Extract the [x, y] coordinate from the center of the cell holding the provided text.  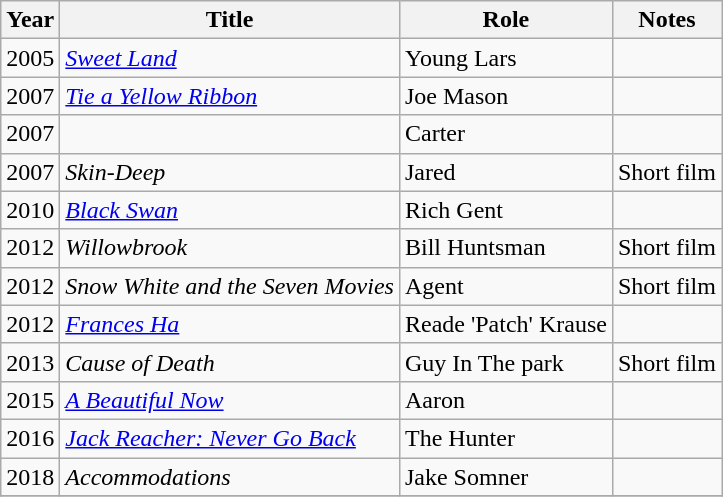
Agent [506, 286]
The Hunter [506, 438]
Jake Somner [506, 477]
Joe Mason [506, 96]
Year [30, 20]
Accommodations [230, 477]
2016 [30, 438]
Title [230, 20]
Aaron [506, 400]
Sweet Land [230, 58]
Notes [666, 20]
Role [506, 20]
Snow White and the Seven Movies [230, 286]
Guy In The park [506, 362]
Skin-Deep [230, 172]
Frances Ha [230, 324]
Carter [506, 134]
Tie a Yellow Ribbon [230, 96]
2005 [30, 58]
2010 [30, 210]
2018 [30, 477]
A Beautiful Now [230, 400]
Black Swan [230, 210]
2013 [30, 362]
Willowbrook [230, 248]
2015 [30, 400]
Reade 'Patch' Krause [506, 324]
Bill Huntsman [506, 248]
Jared [506, 172]
Jack Reacher: Never Go Back [230, 438]
Cause of Death [230, 362]
Young Lars [506, 58]
Rich Gent [506, 210]
